Extract the [x, y] coordinate from the center of the cell holding the provided text.  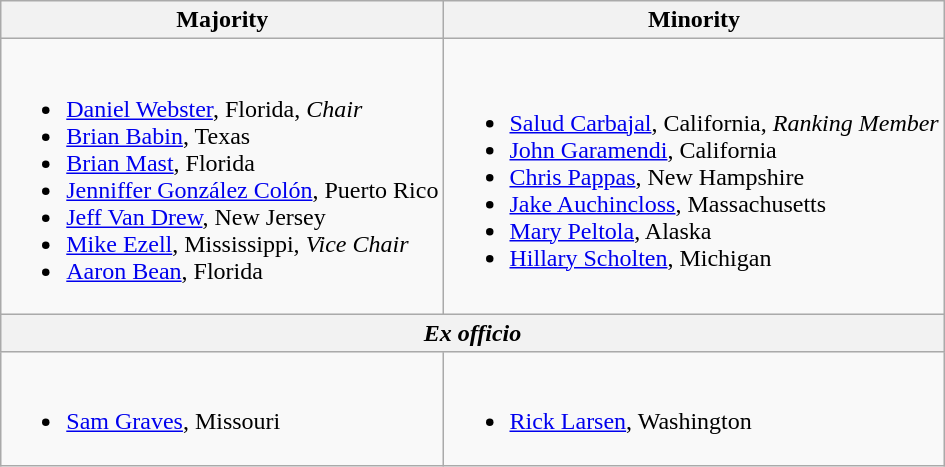
Sam Graves, Missouri [222, 408]
Ex officio [473, 333]
Majority [222, 20]
Rick Larsen, Washington [694, 408]
Minority [694, 20]
